Locate the cell with the specified text and output its (X, Y) center coordinate. 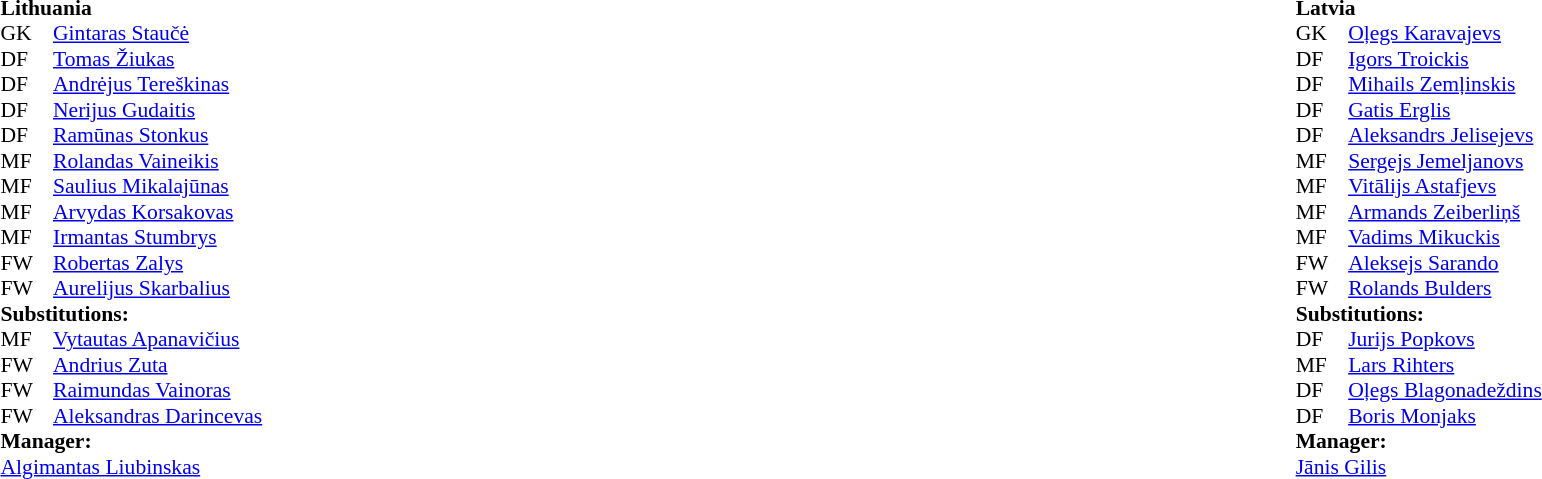
Oļegs Karavajevs (1445, 33)
Jurijs Popkovs (1445, 339)
Aleksandrs Jelisejevs (1445, 135)
Robertas Zalys (158, 263)
Vytautas Apanavičius (158, 339)
Nerijus Gudaitis (158, 110)
Armands Zeiberliņš (1445, 212)
Tomas Žiukas (158, 59)
Ramūnas Stonkus (158, 135)
Aleksejs Sarando (1445, 263)
Saulius Mikalajūnas (158, 187)
Oļegs Blagonadeždins (1445, 391)
Vitālijs Astafjevs (1445, 187)
Rolandas Vaineikis (158, 161)
Mihails Zemļinskis (1445, 85)
Aleksandras Darincevas (158, 416)
Irmantas Stumbrys (158, 237)
Vadims Mikuckis (1445, 237)
Andrius Zuta (158, 365)
Gatis Erglis (1445, 110)
Raimundas Vainoras (158, 391)
Igors Troickis (1445, 59)
Sergejs Jemeljanovs (1445, 161)
Lars Rihters (1445, 365)
Gintaras Staučė (158, 33)
Boris Monjaks (1445, 416)
Andrėjus Tereškinas (158, 85)
Rolands Bulders (1445, 289)
Arvydas Korsakovas (158, 212)
Aurelijus Skarbalius (158, 289)
